Scan for the cell matching the given text and deliver its [x, y] coordinate at center. 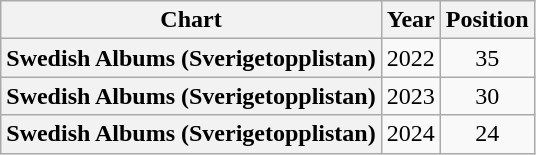
30 [487, 96]
Position [487, 20]
35 [487, 58]
2023 [410, 96]
Year [410, 20]
24 [487, 134]
Chart [191, 20]
2024 [410, 134]
2022 [410, 58]
